From the cell containing the given text, extract its center point as (x, y) coordinate. 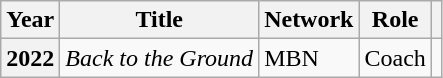
Title (160, 20)
Network (309, 20)
Coach (395, 58)
MBN (309, 58)
Year (30, 20)
Back to the Ground (160, 58)
2022 (30, 58)
Role (395, 20)
